Search for the cell housing the specified text and yield its (X, Y) center coordinate. 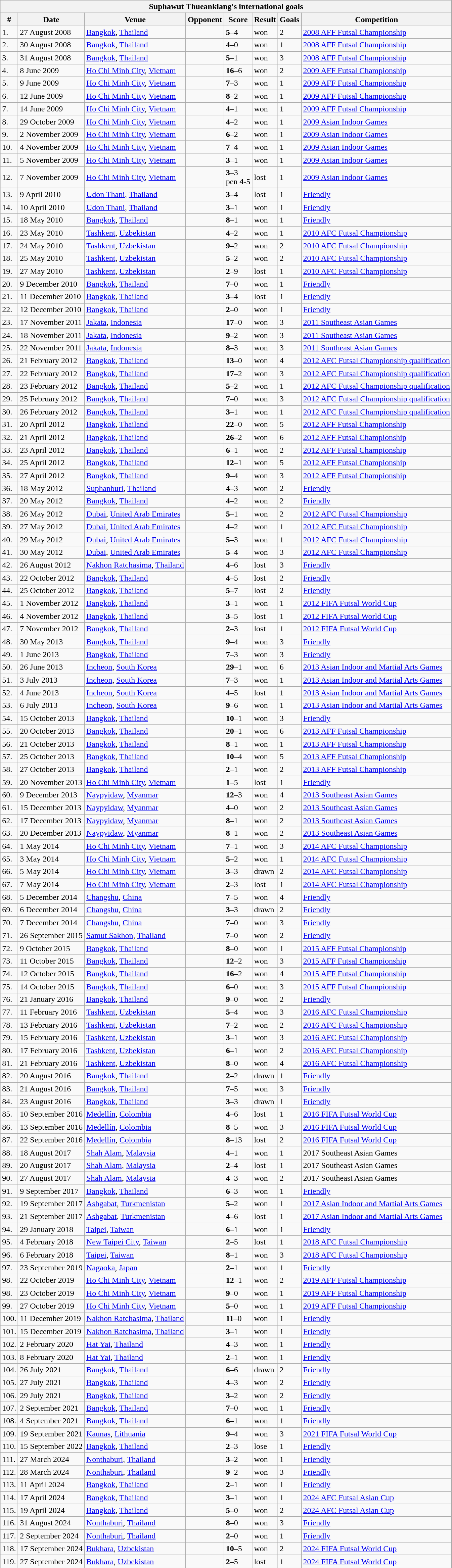
93. (9, 1217)
38. (9, 514)
27 March 2024 (51, 1459)
Competition (376, 19)
17 September 2024 (51, 1549)
6 July 2013 (51, 705)
11 October 2015 (51, 961)
36. (9, 488)
Nagaoka, Japan (135, 1268)
117. (9, 1536)
23 October 2019 (51, 1293)
86. (9, 1127)
1–5 (238, 782)
22–0 (238, 425)
10–1 (238, 718)
20 May 2012 (51, 501)
9 April 2010 (51, 195)
Suphanburi, Thailand (135, 488)
17 December 2013 (51, 821)
8–5 (238, 1127)
5–3 (238, 539)
5–7 (238, 591)
54. (9, 718)
33. (9, 450)
40. (9, 539)
8–3 (238, 348)
20 October 2013 (51, 731)
19 April 2024 (51, 1510)
1 June 2013 (51, 654)
114. (9, 1498)
15 October 2013 (51, 718)
26 July 2021 (51, 1370)
31 August 2024 (51, 1523)
23 May 2010 (51, 233)
88. (9, 1153)
13 September 2016 (51, 1127)
18 August 2017 (51, 1153)
9 December 2013 (51, 795)
23. (9, 322)
48. (9, 642)
44. (9, 591)
15. (9, 220)
97. (9, 1268)
55. (9, 731)
111. (9, 1459)
Samut Sakhon, Thailand (135, 935)
5 May 2014 (51, 872)
102. (9, 1344)
4 September 2021 (51, 1421)
52. (9, 693)
27 August 2008 (51, 32)
81. (9, 1063)
2. (9, 45)
3. (9, 58)
41. (9, 552)
25 October 2013 (51, 756)
4 November 2012 (51, 616)
21 January 2016 (51, 999)
67. (9, 884)
109. (9, 1434)
18 November 2011 (51, 335)
103. (9, 1357)
118. (9, 1549)
45. (9, 603)
21 February 2012 (51, 360)
12. (9, 177)
Score (238, 19)
5 November 2009 (51, 160)
2–9 (238, 271)
6–2 (238, 134)
29–1 (238, 667)
27 October 2013 (51, 769)
24 May 2010 (51, 246)
25 April 2012 (51, 463)
61. (9, 808)
4 November 2009 (51, 147)
18. (9, 258)
22. (9, 309)
15 December 2013 (51, 808)
9–6 (238, 705)
2021 FIFA Futsal World Cup (376, 1434)
76. (9, 999)
20 August 2017 (51, 1165)
108. (9, 1421)
42. (9, 565)
5 December 2014 (51, 897)
5. (9, 83)
23 February 2012 (51, 386)
34. (9, 463)
112. (9, 1472)
10 April 2010 (51, 207)
9 October 2015 (51, 948)
11 February 2016 (51, 1012)
53. (9, 705)
20–1 (238, 731)
31 August 2008 (51, 58)
100. (9, 1319)
21 October 2013 (51, 744)
11 December 2019 (51, 1319)
12 December 2010 (51, 309)
Result (265, 19)
22 November 2011 (51, 348)
9. (9, 134)
27 May 2010 (51, 271)
3 May 2014 (51, 859)
43. (9, 578)
84. (9, 1101)
2 September 2024 (51, 1536)
27 April 2012 (51, 476)
23 September 2019 (51, 1268)
58. (9, 769)
17–0 (238, 322)
29 January 2018 (51, 1229)
83. (9, 1089)
73. (9, 961)
27 August 2017 (51, 1178)
20 December 2013 (51, 833)
7–2 (238, 1025)
3 July 2013 (51, 680)
27 July 2021 (51, 1382)
99. (9, 1306)
27 May 2012 (51, 527)
69. (9, 910)
27. (9, 374)
18 May 2012 (51, 488)
8. (9, 121)
17 February 2016 (51, 1050)
32. (9, 437)
9 December 2010 (51, 284)
107. (9, 1408)
12–2 (238, 961)
2 February 2020 (51, 1344)
17 November 2011 (51, 322)
6–3 (238, 1191)
9 June 2009 (51, 83)
7 December 2014 (51, 923)
71. (9, 935)
2 September 2021 (51, 1408)
47. (9, 629)
4 February 2018 (51, 1242)
4. (9, 70)
7–1 (238, 846)
30 May 2013 (51, 642)
29 May 2012 (51, 539)
10 September 2016 (51, 1114)
28 March 2024 (51, 1472)
17. (9, 246)
95. (9, 1242)
50. (9, 667)
29. (9, 399)
Opponent (205, 19)
22 September 2016 (51, 1140)
27 September 2024 (51, 1561)
74. (9, 974)
17–2 (238, 374)
19 September 2017 (51, 1204)
27 October 2019 (51, 1306)
106. (9, 1395)
2 November 2009 (51, 134)
37. (9, 501)
7–4 (238, 147)
6 December 2014 (51, 910)
26–2 (238, 437)
59. (9, 782)
21 August 2016 (51, 1089)
64. (9, 846)
92. (9, 1204)
29 July 2021 (51, 1395)
12 June 2009 (51, 96)
1 May 2014 (51, 846)
2–4 (238, 1165)
6. (9, 96)
21 September 2017 (51, 1217)
26 May 2012 (51, 514)
90. (9, 1178)
21 February 2016 (51, 1063)
14 June 2009 (51, 109)
9 September 2017 (51, 1191)
14 October 2015 (51, 986)
13 February 2016 (51, 1025)
15 September 2022 (51, 1447)
15 December 2019 (51, 1331)
78. (9, 1025)
6 February 2018 (51, 1255)
104. (9, 1370)
30 August 2008 (51, 45)
7 May 2014 (51, 884)
25 February 2012 (51, 399)
63. (9, 833)
65. (9, 859)
24. (9, 335)
115. (9, 1510)
7 November 2012 (51, 629)
77. (9, 1012)
29 October 2009 (51, 121)
21 April 2012 (51, 437)
25 May 2010 (51, 258)
Date (51, 19)
8 June 2009 (51, 70)
20 August 2016 (51, 1076)
19. (9, 271)
1 November 2012 (51, 603)
35. (9, 476)
26 September 2015 (51, 935)
79. (9, 1038)
113. (9, 1485)
119. (9, 1561)
7. (9, 109)
26 February 2012 (51, 412)
16. (9, 233)
110. (9, 1447)
18 May 2010 (51, 220)
20. (9, 284)
16–6 (238, 70)
30. (9, 412)
22 October 2019 (51, 1280)
85. (9, 1114)
1. (9, 32)
19 September 2021 (51, 1434)
68. (9, 897)
46. (9, 616)
# (9, 19)
39. (9, 527)
26 June 2013 (51, 667)
Goals (289, 19)
23 August 2016 (51, 1101)
56. (9, 744)
80. (9, 1050)
62. (9, 821)
28. (9, 386)
26 August 2012 (51, 565)
60. (9, 795)
16–2 (238, 974)
31. (9, 425)
3–5 (238, 616)
70. (9, 923)
Suphawut Thueanklang's international goals (226, 7)
89. (9, 1165)
23 April 2012 (51, 450)
66. (9, 872)
11 December 2010 (51, 297)
10–4 (238, 756)
105. (9, 1382)
7 November 2009 (51, 177)
6–6 (238, 1370)
Venue (135, 19)
Kaunas, Lithuania (135, 1434)
96. (9, 1255)
11. (9, 160)
10–5 (238, 1549)
22 February 2012 (51, 374)
11 April 2024 (51, 1485)
6–0 (238, 986)
13–0 (238, 360)
116. (9, 1523)
21. (9, 297)
15 February 2016 (51, 1038)
13. (9, 195)
75. (9, 986)
72. (9, 948)
49. (9, 654)
94. (9, 1229)
82. (9, 1076)
20 November 2013 (51, 782)
26. (9, 360)
91. (9, 1191)
12 October 2015 (51, 974)
25 October 2012 (51, 591)
14. (9, 207)
8–13 (238, 1140)
11–0 (238, 1319)
12–3 (238, 795)
3–3 pen 4-5 (238, 177)
25. (9, 348)
87. (9, 1140)
4 June 2013 (51, 693)
lose (265, 1447)
22 October 2012 (51, 578)
2–2 (238, 1076)
New Taipei City, Taiwan (135, 1242)
57. (9, 756)
10. (9, 147)
30 May 2012 (51, 552)
8 February 2020 (51, 1357)
101. (9, 1331)
51. (9, 680)
17 April 2024 (51, 1498)
8–2 (238, 96)
20 April 2012 (51, 425)
